Determine the (x, y) coordinate at the center of the cell enclosing the given text.  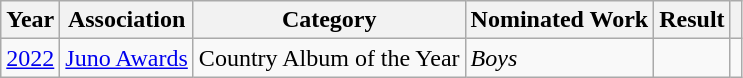
Nominated Work (560, 20)
Boys (560, 58)
Association (127, 20)
Category (329, 20)
2022 (30, 58)
Result (692, 20)
Year (30, 20)
Juno Awards (127, 58)
Country Album of the Year (329, 58)
